Output the [X, Y] coordinate of the center of the cell containing the given text.  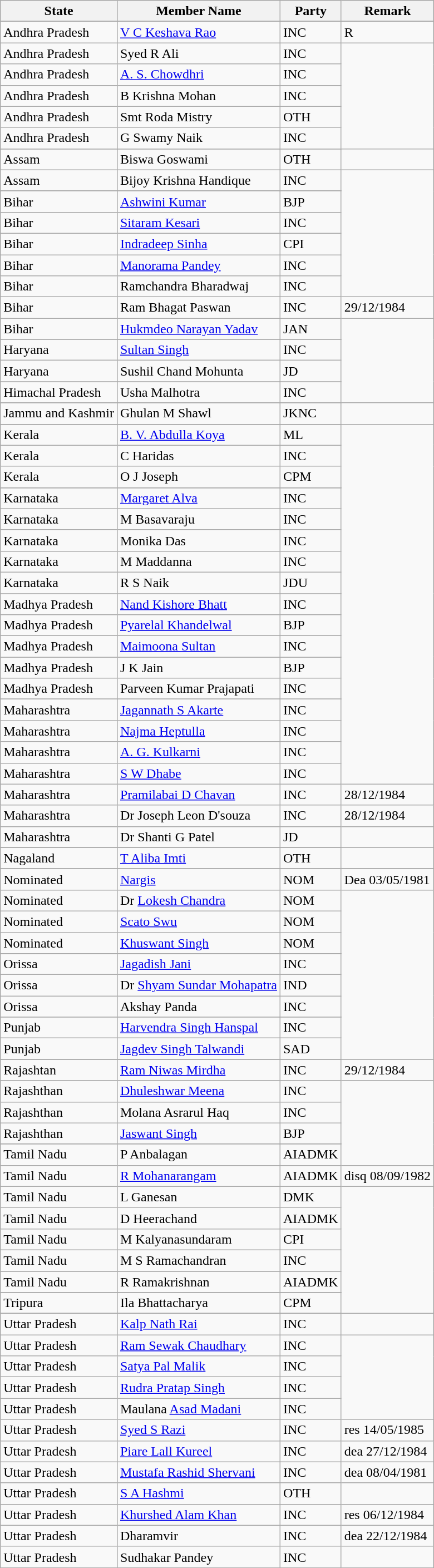
Syed S Razi [198, 1430]
Sushil Chand Mohunta [198, 371]
disq 08/09/1982 [387, 1176]
Sudhakar Pandey [198, 1557]
J K Jain [198, 668]
M Basavaraju [198, 519]
Nagaland [59, 858]
ML [310, 435]
Molana Asrarul Haq [198, 1112]
Jagannath S Akarte [198, 710]
Maulana Asad Madani [198, 1409]
S W Dhabe [198, 773]
Bijoy Krishna Handique [198, 180]
Biswa Goswami [198, 159]
T Aliba Imti [198, 858]
JKNC [310, 413]
Pyarelal Khandelwal [198, 625]
Usha Malhotra [198, 392]
R Mohanarangam [198, 1176]
Tripura [59, 1303]
Smt Roda Mistry [198, 117]
JAN [310, 329]
V C Keshava Rao [198, 32]
Ila Bhattacharya [198, 1303]
Jagdev Singh Talwandi [198, 1049]
Dharamvir [198, 1536]
Ashwini Kumar [198, 201]
dea 08/04/1981 [387, 1472]
Khuswant Singh [198, 943]
Ram Niwas Mirdha [198, 1070]
Sitaram Kesari [198, 223]
A. G. Kulkarni [198, 752]
Ghulan M Shawl [198, 413]
Parveen Kumar Prajapati [198, 689]
Akshay Panda [198, 1007]
Harvendra Singh Hanspal [198, 1028]
Piare Lall Kureel [198, 1451]
Kalp Nath Rai [198, 1324]
R Ramakrishnan [198, 1281]
Ramchandra Bharadwaj [198, 287]
Monika Das [198, 540]
L Ganesan [198, 1197]
Scato Swu [198, 921]
Dr Lokesh Chandra [198, 900]
Manorama Pandey [198, 265]
Margaret Alva [198, 498]
Jammu and Kashmir [59, 413]
Himachal Pradesh [59, 392]
Maimoona Sultan [198, 647]
IND [310, 985]
R S Naik [198, 583]
Dea 03/05/1981 [387, 879]
M Maddanna [198, 561]
C Haridas [198, 456]
Pramilabai D Chavan [198, 795]
S A Hashmi [198, 1493]
Dr Joseph Leon D'souza [198, 816]
Satya Pal Malik [198, 1367]
dea 22/12/1984 [387, 1536]
Rudra Pratap Singh [198, 1388]
B. V. Abdulla Koya [198, 435]
dea 27/12/1984 [387, 1451]
A. S. Chowdhri [198, 75]
Nargis [198, 879]
SAD [310, 1049]
Hukmdeo Narayan Yadav [198, 329]
O J Joseph [198, 477]
Dr Shyam Sundar Mohapatra [198, 985]
Sultan Singh [198, 350]
Dhuleshwar Meena [198, 1091]
Party [310, 11]
M Kalyanasundaram [198, 1239]
Jagadish Jani [198, 964]
res 14/05/1985 [387, 1430]
JDU [310, 583]
DMK [310, 1197]
Indradeep Sinha [198, 244]
R [387, 32]
Dr Shanti G Patel [198, 837]
Syed R Ali [198, 53]
res 06/12/1984 [387, 1515]
G Swamy Naik [198, 138]
Ram Sewak Chaudhary [198, 1345]
Mustafa Rashid Shervani [198, 1472]
State [59, 11]
Khurshed Alam Khan [198, 1515]
M S Ramachandran [198, 1260]
Najma Heptulla [198, 731]
B Krishna Mohan [198, 96]
D Heerachand [198, 1218]
Jaswant Singh [198, 1133]
Nand Kishore Bhatt [198, 604]
P Anbalagan [198, 1155]
Member Name [198, 11]
Remark [387, 11]
Rajashtan [59, 1070]
Ram Bhagat Paswan [198, 308]
